Capture the cell that displays the provided text and extract its (X, Y) central coordinate. 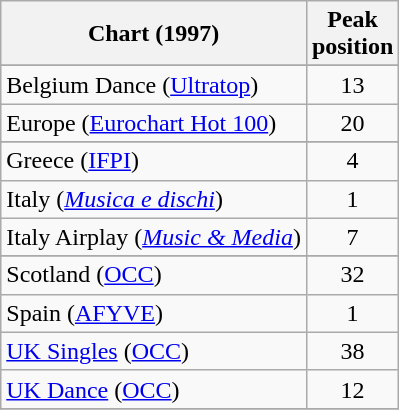
20 (352, 123)
7 (352, 237)
UK Dance (OCC) (154, 389)
32 (352, 275)
Europe (Eurochart Hot 100) (154, 123)
Greece (IFPI) (154, 161)
UK Singles (OCC) (154, 351)
Peakposition (352, 34)
4 (352, 161)
Belgium Dance (Ultratop) (154, 85)
13 (352, 85)
12 (352, 389)
Italy (Musica e dischi) (154, 199)
38 (352, 351)
Chart (1997) (154, 34)
Spain (AFYVE) (154, 313)
Scotland (OCC) (154, 275)
Italy Airplay (Music & Media) (154, 237)
